Identify which cell holds the provided text, then report its (X, Y) central coordinate. 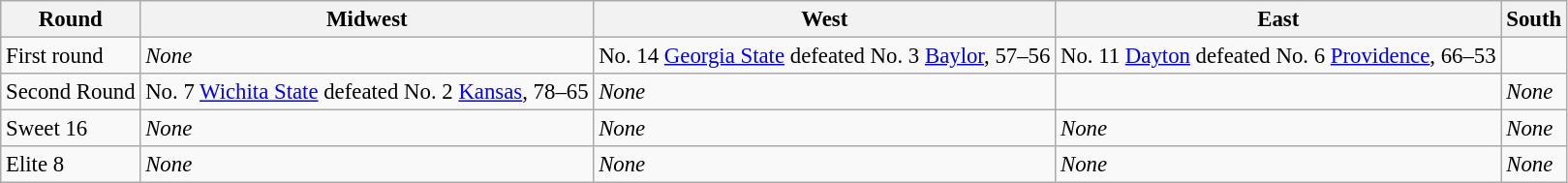
No. 14 Georgia State defeated No. 3 Baylor, 57–56 (825, 56)
No. 7 Wichita State defeated No. 2 Kansas, 78–65 (367, 92)
East (1278, 19)
South (1534, 19)
No. 11 Dayton defeated No. 6 Providence, 66–53 (1278, 56)
West (825, 19)
Sweet 16 (71, 129)
Elite 8 (71, 165)
Second Round (71, 92)
First round (71, 56)
Midwest (367, 19)
Round (71, 19)
